Output the (x, y) coordinate of the center of the cell containing the given text.  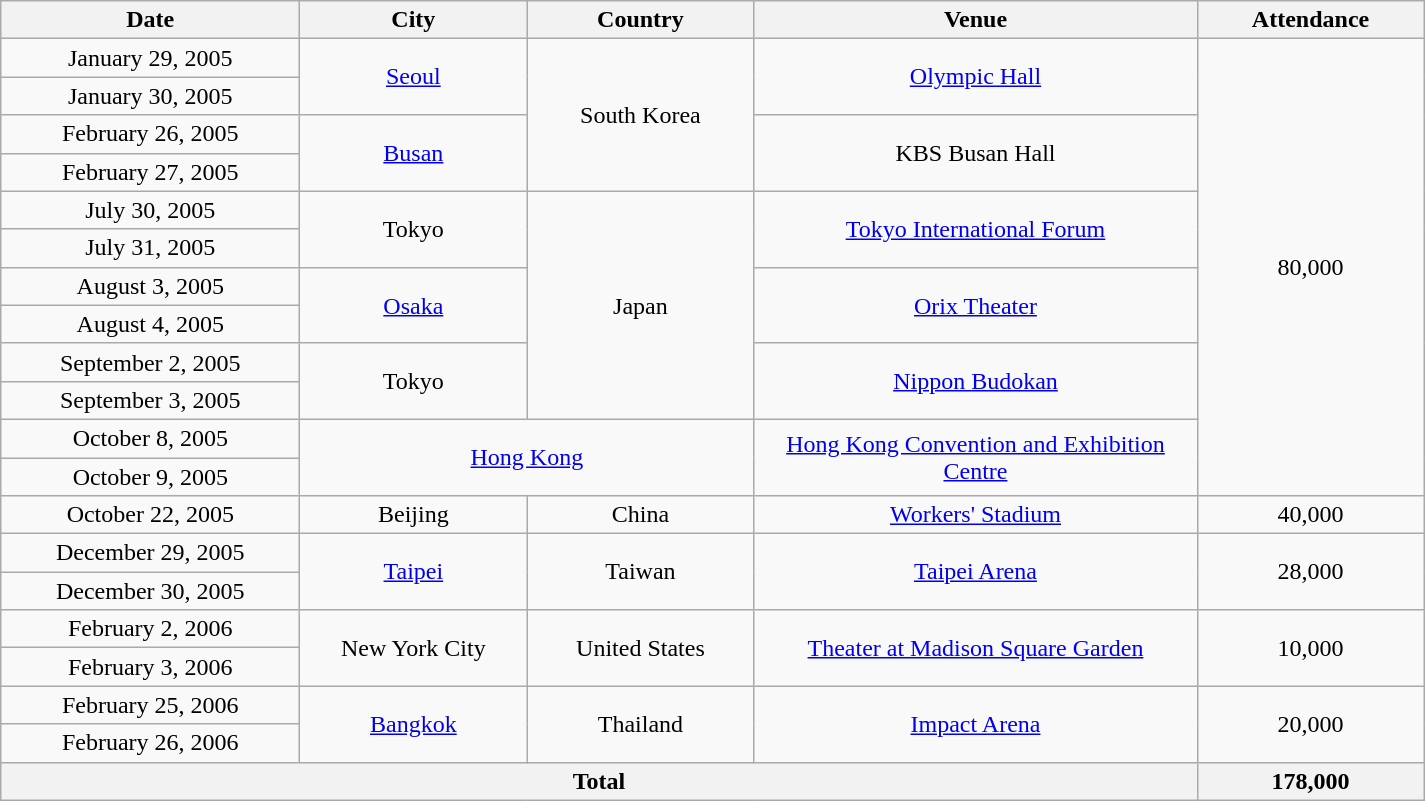
September 3, 2005 (150, 400)
February 3, 2006 (150, 667)
February 27, 2005 (150, 172)
Country (640, 20)
Taipei (414, 572)
80,000 (1310, 268)
Beijing (414, 515)
20,000 (1310, 724)
February 25, 2006 (150, 705)
February 2, 2006 (150, 629)
Date (150, 20)
Theater at Madison Square Garden (976, 648)
New York City (414, 648)
10,000 (1310, 648)
August 3, 2005 (150, 286)
Impact Arena (976, 724)
Hong Kong (527, 457)
Tokyo International Forum (976, 229)
Osaka (414, 305)
February 26, 2006 (150, 743)
Total (599, 781)
October 9, 2005 (150, 477)
China (640, 515)
KBS Busan Hall (976, 153)
Venue (976, 20)
Attendance (1310, 20)
South Korea (640, 115)
September 2, 2005 (150, 362)
Nippon Budokan (976, 381)
Seoul (414, 77)
40,000 (1310, 515)
Workers' Stadium (976, 515)
Taipei Arena (976, 572)
28,000 (1310, 572)
Taiwan (640, 572)
August 4, 2005 (150, 324)
February 26, 2005 (150, 134)
October 8, 2005 (150, 438)
January 29, 2005 (150, 58)
Busan (414, 153)
City (414, 20)
July 31, 2005 (150, 248)
July 30, 2005 (150, 210)
January 30, 2005 (150, 96)
178,000 (1310, 781)
Thailand (640, 724)
United States (640, 648)
Japan (640, 305)
December 30, 2005 (150, 591)
Hong Kong Convention and Exhibition Centre (976, 457)
Orix Theater (976, 305)
October 22, 2005 (150, 515)
Olympic Hall (976, 77)
Bangkok (414, 724)
December 29, 2005 (150, 553)
